Provide the (X, Y) coordinate of the cell's center where the given text is located.  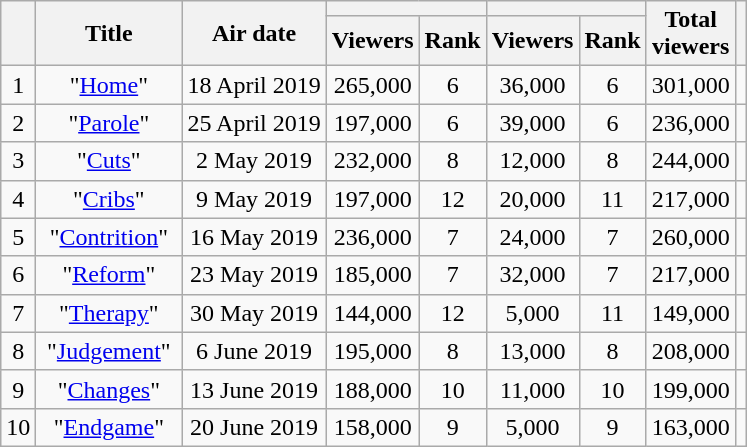
158,000 (372, 427)
208,000 (690, 351)
149,000 (690, 313)
Totalviewers (690, 34)
20,000 (532, 199)
18 April 2019 (254, 85)
2 May 2019 (254, 161)
Title (109, 34)
Air date (254, 34)
244,000 (690, 161)
"Parole" (109, 123)
195,000 (372, 351)
13 June 2019 (254, 389)
11,000 (532, 389)
"Reform" (109, 275)
24,000 (532, 237)
5 (18, 237)
163,000 (690, 427)
1 (18, 85)
"Home" (109, 85)
232,000 (372, 161)
"Judgement" (109, 351)
"Cuts" (109, 161)
30 May 2019 (254, 313)
2 (18, 123)
32,000 (532, 275)
"Cribs" (109, 199)
301,000 (690, 85)
"Changes" (109, 389)
"Contrition" (109, 237)
144,000 (372, 313)
20 June 2019 (254, 427)
3 (18, 161)
12,000 (532, 161)
199,000 (690, 389)
23 May 2019 (254, 275)
"Therapy" (109, 313)
36,000 (532, 85)
4 (18, 199)
13,000 (532, 351)
185,000 (372, 275)
39,000 (532, 123)
260,000 (690, 237)
6 June 2019 (254, 351)
25 April 2019 (254, 123)
188,000 (372, 389)
16 May 2019 (254, 237)
9 May 2019 (254, 199)
"Endgame" (109, 427)
265,000 (372, 85)
